Output the [X, Y] coordinate of the center of the cell containing the given text.  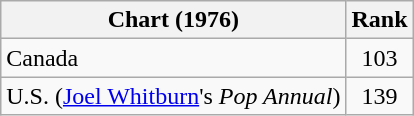
Rank [380, 20]
Canada [174, 58]
Chart (1976) [174, 20]
U.S. (Joel Whitburn's Pop Annual) [174, 96]
139 [380, 96]
103 [380, 58]
